Determine the (x, y) coordinate at the center of the cell enclosing the given text.  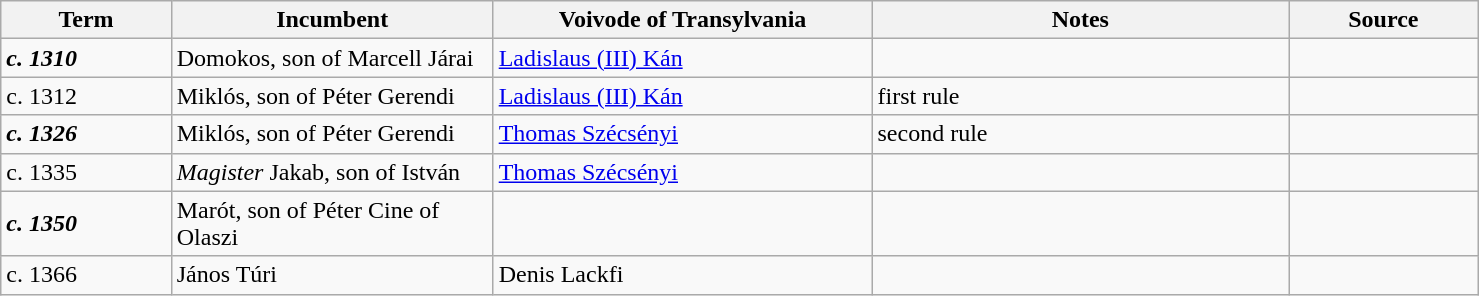
Voivode of Transylvania (682, 20)
c. 1366 (86, 275)
c. 1312 (86, 96)
János Túri (332, 275)
Magister Jakab, son of István (332, 172)
Source (1384, 20)
Domokos, son of Marcell Járai (332, 58)
Term (86, 20)
c. 1350 (86, 224)
c. 1326 (86, 134)
Marót, son of Péter Cine of Olaszi (332, 224)
Incumbent (332, 20)
Denis Lackfi (682, 275)
Notes (1080, 20)
c. 1310 (86, 58)
first rule (1080, 96)
c. 1335 (86, 172)
second rule (1080, 134)
